Search for the cell housing the specified text and yield its (X, Y) center coordinate. 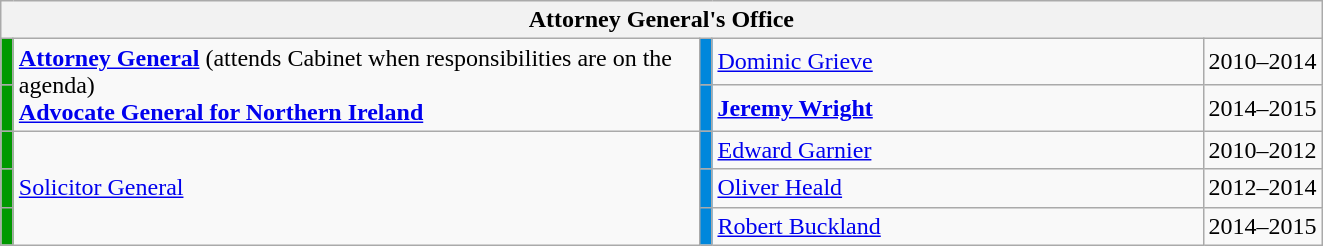
Solicitor General (356, 188)
Edward Garnier (958, 150)
Jeremy Wright (958, 108)
Oliver Heald (958, 188)
Dominic Grieve (958, 62)
2012–2014 (1262, 188)
Robert Buckland (958, 226)
2010–2014 (1262, 62)
Attorney General's Office (662, 20)
Attorney General (attends Cabinet when responsibilities are on the agenda)Advocate General for Northern Ireland (356, 85)
2010–2012 (1262, 150)
